For the text-containing cell, return its midpoint in (X, Y) coordinate format. 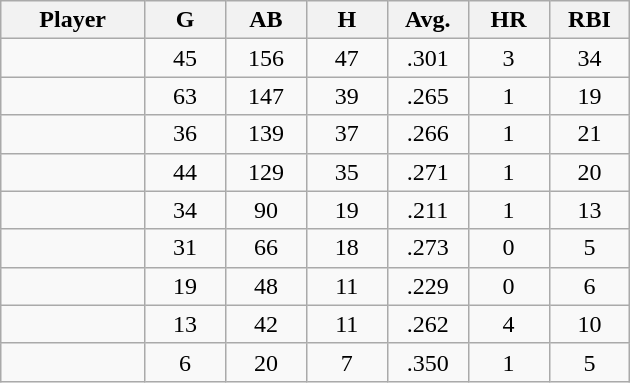
.266 (428, 134)
7 (346, 362)
90 (266, 210)
3 (508, 58)
48 (266, 286)
31 (186, 248)
39 (346, 96)
63 (186, 96)
HR (508, 20)
H (346, 20)
66 (266, 248)
.262 (428, 324)
18 (346, 248)
156 (266, 58)
4 (508, 324)
.271 (428, 172)
129 (266, 172)
47 (346, 58)
147 (266, 96)
21 (590, 134)
Player (73, 20)
.211 (428, 210)
42 (266, 324)
.301 (428, 58)
10 (590, 324)
139 (266, 134)
.229 (428, 286)
AB (266, 20)
G (186, 20)
.265 (428, 96)
.350 (428, 362)
Avg. (428, 20)
44 (186, 172)
RBI (590, 20)
35 (346, 172)
37 (346, 134)
.273 (428, 248)
45 (186, 58)
36 (186, 134)
